Find where the given text appears and provide that cell's center as [x, y] coordinate. 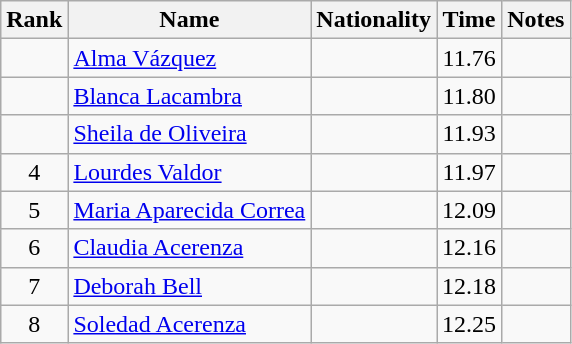
Rank [34, 20]
8 [34, 324]
Lourdes Valdor [190, 172]
Deborah Bell [190, 286]
Claudia Acerenza [190, 248]
12.09 [470, 210]
11.80 [470, 96]
4 [34, 172]
12.16 [470, 248]
Name [190, 20]
12.18 [470, 286]
6 [34, 248]
11.97 [470, 172]
Nationality [374, 20]
Notes [536, 20]
Blanca Lacambra [190, 96]
Time [470, 20]
11.93 [470, 134]
11.76 [470, 58]
Soledad Acerenza [190, 324]
Sheila de Oliveira [190, 134]
Alma Vázquez [190, 58]
7 [34, 286]
12.25 [470, 324]
Maria Aparecida Correa [190, 210]
5 [34, 210]
